Return (x, y) of the center of cell containing provided text 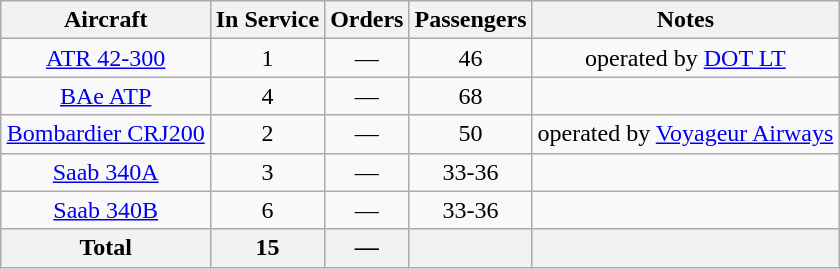
ATR 42-300 (106, 58)
4 (267, 96)
6 (267, 210)
operated by DOT LT (686, 58)
1 (267, 58)
50 (470, 134)
Notes (686, 20)
Passengers (470, 20)
15 (267, 248)
46 (470, 58)
Saab 340A (106, 172)
68 (470, 96)
Aircraft (106, 20)
Orders (367, 20)
3 (267, 172)
In Service (267, 20)
Total (106, 248)
operated by Voyageur Airways (686, 134)
2 (267, 134)
BAe ATP (106, 96)
Bombardier CRJ200 (106, 134)
Saab 340B (106, 210)
